Return (X, Y) of the center of cell containing provided text 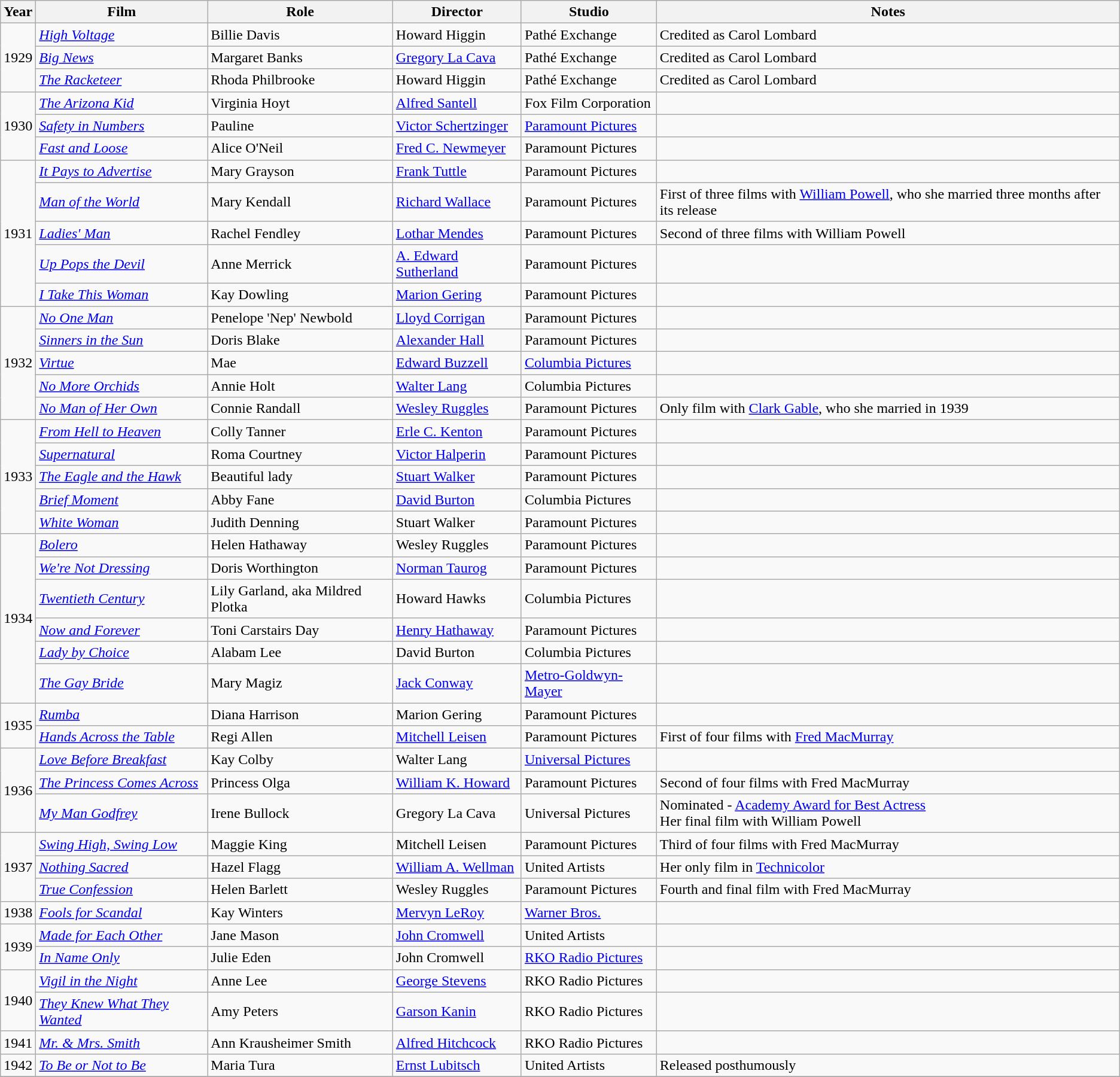
Julie Eden (300, 958)
The Arizona Kid (122, 103)
Up Pops the Devil (122, 263)
Connie Randall (300, 409)
From Hell to Heaven (122, 431)
Maggie King (300, 844)
I Take This Woman (122, 294)
Swing High, Swing Low (122, 844)
Fast and Loose (122, 148)
Penelope 'Nep' Newbold (300, 318)
Doris Blake (300, 340)
Richard Wallace (457, 202)
1932 (18, 363)
Virginia Hoyt (300, 103)
In Name Only (122, 958)
Henry Hathaway (457, 629)
1939 (18, 947)
Safety in Numbers (122, 126)
Big News (122, 57)
Jack Conway (457, 683)
Nothing Sacred (122, 867)
Lady by Choice (122, 652)
Billie Davis (300, 35)
William A. Wellman (457, 867)
Year (18, 12)
White Woman (122, 522)
Irene Bullock (300, 814)
Made for Each Other (122, 935)
The Princess Comes Across (122, 783)
1933 (18, 477)
Kay Colby (300, 760)
Doris Worthington (300, 568)
Notes (888, 12)
Metro-Goldwyn-Mayer (589, 683)
To Be or Not to Be (122, 1065)
Lily Garland, aka Mildred Plotka (300, 598)
Anne Lee (300, 981)
Annie Holt (300, 386)
Second of four films with Fred MacMurray (888, 783)
No Man of Her Own (122, 409)
Lothar Mendes (457, 233)
First of four films with Fred MacMurray (888, 737)
Erle C. Kenton (457, 431)
We're Not Dressing (122, 568)
1930 (18, 126)
Ann Krausheimer Smith (300, 1042)
1936 (18, 791)
They Knew What They Wanted (122, 1011)
Fred C. Newmeyer (457, 148)
Judith Denning (300, 522)
1929 (18, 57)
Colly Tanner (300, 431)
Only film with Clark Gable, who she married in 1939 (888, 409)
Rhoda Philbrooke (300, 80)
Lloyd Corrigan (457, 318)
Abby Fane (300, 500)
Garson Kanin (457, 1011)
Bolero (122, 545)
Victor Schertzinger (457, 126)
The Eagle and the Hawk (122, 477)
Mervyn LeRoy (457, 912)
Love Before Breakfast (122, 760)
Now and Forever (122, 629)
1931 (18, 233)
True Confession (122, 890)
Helen Barlett (300, 890)
George Stevens (457, 981)
Sinners in the Sun (122, 340)
William K. Howard (457, 783)
Alexander Hall (457, 340)
Alabam Lee (300, 652)
Princess Olga (300, 783)
1937 (18, 867)
Ladies' Man (122, 233)
Second of three films with William Powell (888, 233)
Fools for Scandal (122, 912)
Fox Film Corporation (589, 103)
My Man Godfrey (122, 814)
Her only film in Technicolor (888, 867)
High Voltage (122, 35)
Margaret Banks (300, 57)
Edward Buzzell (457, 363)
Supernatural (122, 454)
Kay Dowling (300, 294)
Man of the World (122, 202)
Anne Merrick (300, 263)
Mary Grayson (300, 171)
Rumba (122, 714)
Hands Across the Table (122, 737)
No More Orchids (122, 386)
The Racketeer (122, 80)
Pauline (300, 126)
Alice O'Neil (300, 148)
Rachel Fendley (300, 233)
It Pays to Advertise (122, 171)
1935 (18, 725)
Mary Magiz (300, 683)
Brief Moment (122, 500)
Film (122, 12)
Roma Courtney (300, 454)
Maria Tura (300, 1065)
Diana Harrison (300, 714)
Fourth and final film with Fred MacMurray (888, 890)
Jane Mason (300, 935)
Studio (589, 12)
Nominated - Academy Award for Best ActressHer final film with William Powell (888, 814)
1942 (18, 1065)
A. Edward Sutherland (457, 263)
Twentieth Century (122, 598)
Victor Halperin (457, 454)
Frank Tuttle (457, 171)
Helen Hathaway (300, 545)
Virtue (122, 363)
No One Man (122, 318)
Alfred Hitchcock (457, 1042)
Beautiful lady (300, 477)
Alfred Santell (457, 103)
Norman Taurog (457, 568)
Mae (300, 363)
Hazel Flagg (300, 867)
Released posthumously (888, 1065)
Ernst Lubitsch (457, 1065)
Warner Bros. (589, 912)
Third of four films with Fred MacMurray (888, 844)
Mr. & Mrs. Smith (122, 1042)
First of three films with William Powell, who she married three months after its release (888, 202)
1934 (18, 618)
Vigil in the Night (122, 981)
Director (457, 12)
Amy Peters (300, 1011)
Role (300, 12)
1940 (18, 1000)
1938 (18, 912)
Howard Hawks (457, 598)
Regi Allen (300, 737)
Kay Winters (300, 912)
1941 (18, 1042)
Mary Kendall (300, 202)
The Gay Bride (122, 683)
Toni Carstairs Day (300, 629)
